Locate the cell with the specified text and output its [x, y] center coordinate. 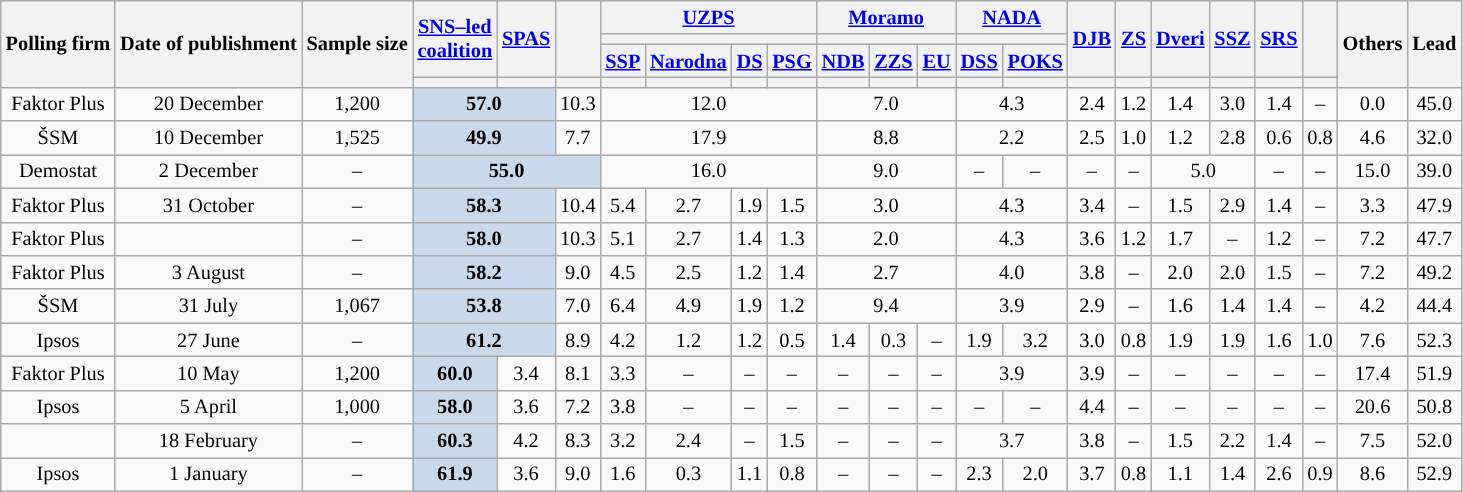
4.6 [1373, 138]
SPAS [526, 38]
1,067 [358, 306]
EU [937, 61]
1.7 [1180, 239]
52.9 [1434, 474]
52.3 [1434, 340]
PSG [792, 61]
POKS [1036, 61]
8.6 [1373, 474]
5.4 [622, 205]
20 December [208, 104]
47.7 [1434, 239]
60.3 [455, 441]
51.9 [1434, 373]
1.3 [792, 239]
17.4 [1373, 373]
8.1 [578, 373]
SRS [1278, 38]
18 February [208, 441]
SSP [622, 61]
1,525 [358, 138]
31 October [208, 205]
44.4 [1434, 306]
10 May [208, 373]
SNS–ledcoalition [455, 38]
Polling firm [58, 44]
6.4 [622, 306]
DSS [980, 61]
SSZ [1232, 38]
58.2 [484, 272]
53.8 [484, 306]
7.7 [578, 138]
7.5 [1373, 441]
0.9 [1320, 474]
4.9 [688, 306]
32.0 [1434, 138]
52.0 [1434, 441]
47.9 [1434, 205]
10 December [208, 138]
NADA [1012, 17]
8.3 [578, 441]
4.4 [1092, 407]
10.4 [578, 205]
39.0 [1434, 171]
45.0 [1434, 104]
Date of publishment [208, 44]
61.2 [484, 340]
5.1 [622, 239]
1,000 [358, 407]
17.9 [708, 138]
4.0 [1012, 272]
7.6 [1373, 340]
60.0 [455, 373]
49.2 [1434, 272]
ZS [1134, 38]
49.9 [484, 138]
8.8 [886, 138]
2 December [208, 171]
57.0 [484, 104]
55.0 [507, 171]
5 April [208, 407]
12.0 [708, 104]
0.5 [792, 340]
9.4 [886, 306]
2.6 [1278, 474]
58.3 [484, 205]
4.5 [622, 272]
DS [750, 61]
Lead [1434, 44]
0.6 [1278, 138]
2.8 [1232, 138]
8.9 [578, 340]
27 June [208, 340]
15.0 [1373, 171]
16.0 [708, 171]
50.8 [1434, 407]
Sample size [358, 44]
1 January [208, 474]
Demostat [58, 171]
2.3 [980, 474]
Moramo [886, 17]
61.9 [455, 474]
Others [1373, 44]
0.0 [1373, 104]
ZZS [893, 61]
UZPS [708, 17]
3 August [208, 272]
31 July [208, 306]
NDB [844, 61]
Dveri [1180, 38]
5.0 [1203, 171]
Narodna [688, 61]
20.6 [1373, 407]
DJB [1092, 38]
